For the text-containing cell, return its midpoint in [X, Y] coordinate format. 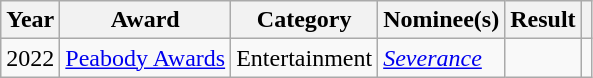
Award [146, 20]
Entertainment [304, 58]
Year [30, 20]
Category [304, 20]
Severance [442, 58]
Result [543, 20]
Nominee(s) [442, 20]
Peabody Awards [146, 58]
2022 [30, 58]
